Pinpoint the cell where the given text exists, returning its (x, y) midpoint coordinate. 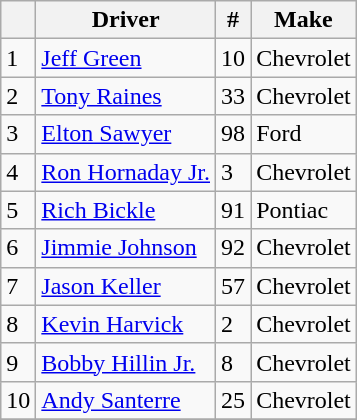
Jason Keller (126, 286)
Jimmie Johnson (126, 248)
Driver (126, 20)
9 (18, 362)
Make (304, 20)
Tony Raines (126, 96)
7 (18, 286)
Jeff Green (126, 58)
1 (18, 58)
Kevin Harvick (126, 324)
91 (234, 210)
Ford (304, 134)
Elton Sawyer (126, 134)
5 (18, 210)
Ron Hornaday Jr. (126, 172)
57 (234, 286)
Pontiac (304, 210)
Bobby Hillin Jr. (126, 362)
Rich Bickle (126, 210)
6 (18, 248)
33 (234, 96)
# (234, 20)
4 (18, 172)
25 (234, 400)
92 (234, 248)
Andy Santerre (126, 400)
98 (234, 134)
